Identify which cell holds the provided text, then report its (X, Y) central coordinate. 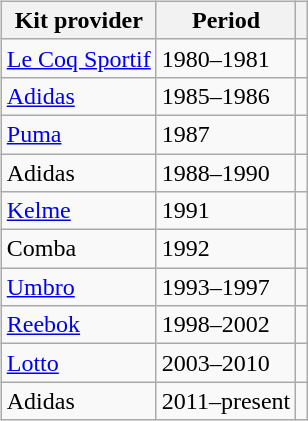
1993–1997 (226, 287)
Period (226, 20)
1987 (226, 134)
Kit provider (78, 20)
Puma (78, 134)
1988–1990 (226, 173)
Kelme (78, 211)
1980–1981 (226, 58)
Comba (78, 249)
Le Coq Sportif (78, 58)
1998–2002 (226, 325)
Umbro (78, 287)
1992 (226, 249)
2011–present (226, 401)
Reebok (78, 325)
1991 (226, 211)
2003–2010 (226, 363)
Lotto (78, 363)
1985–1986 (226, 96)
